Locate the cell with the specified text and output its [x, y] center coordinate. 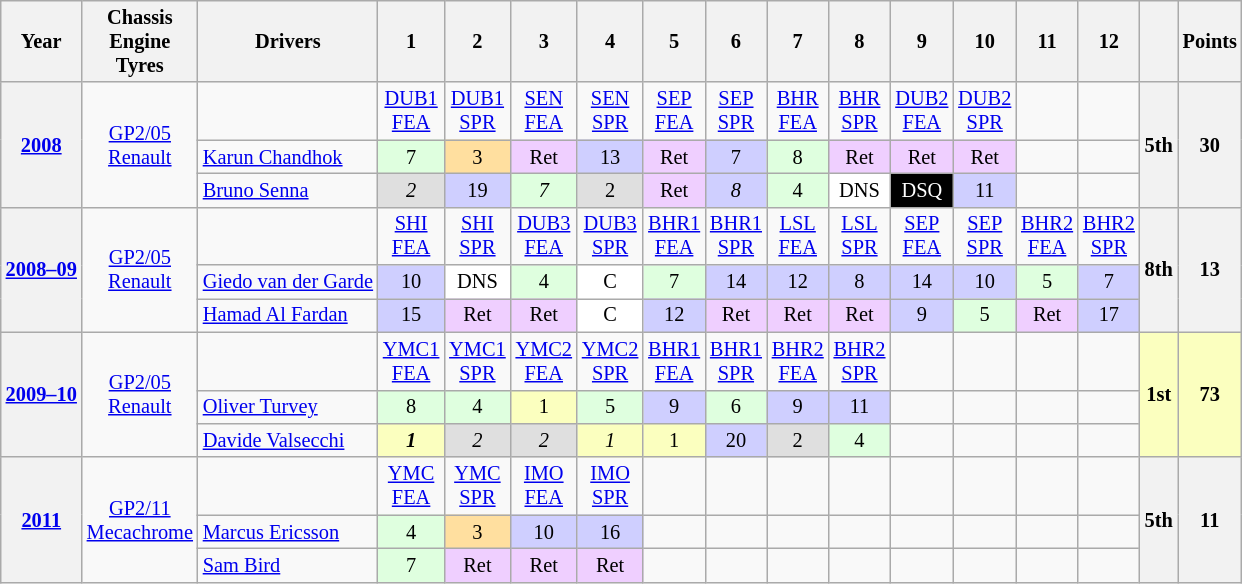
DSQ [922, 190]
2009–10 [42, 394]
SENFEA [544, 111]
SHIFEA [411, 236]
SENSPR [610, 111]
LSLFEA [798, 236]
1st [1159, 394]
20 [736, 440]
YMC2SPR [610, 361]
15 [411, 315]
Drivers [288, 41]
Sam Bird [288, 565]
DUB2SPR [984, 111]
Marcus Ericsson [288, 532]
ChassisEngineTyres [140, 41]
19 [477, 190]
17 [1109, 315]
YMCSPR [477, 486]
Giedo van der Garde [288, 282]
Oliver Turvey [288, 407]
Points [1210, 41]
Davide Valsecchi [288, 440]
8th [1159, 270]
IMOFEA [544, 486]
Karun Chandhok [288, 157]
2011 [42, 520]
Bruno Senna [288, 190]
DUB1SPR [477, 111]
IMOSPR [610, 486]
16 [610, 532]
2008–09 [42, 270]
DUB3SPR [610, 236]
BHRFEA [798, 111]
Hamad Al Fardan [288, 315]
73 [1210, 394]
2008 [42, 144]
BHRSPR [860, 111]
SHISPR [477, 236]
DUB3FEA [544, 236]
YMC1FEA [411, 361]
YMCFEA [411, 486]
DUB1FEA [411, 111]
30 [1210, 144]
DUB2FEA [922, 111]
YMC2FEA [544, 361]
GP2/11Mecachrome [140, 520]
LSLSPR [860, 236]
YMC1SPR [477, 361]
Year [42, 41]
